Determine the (x, y) coordinate at the center of the cell enclosing the given text.  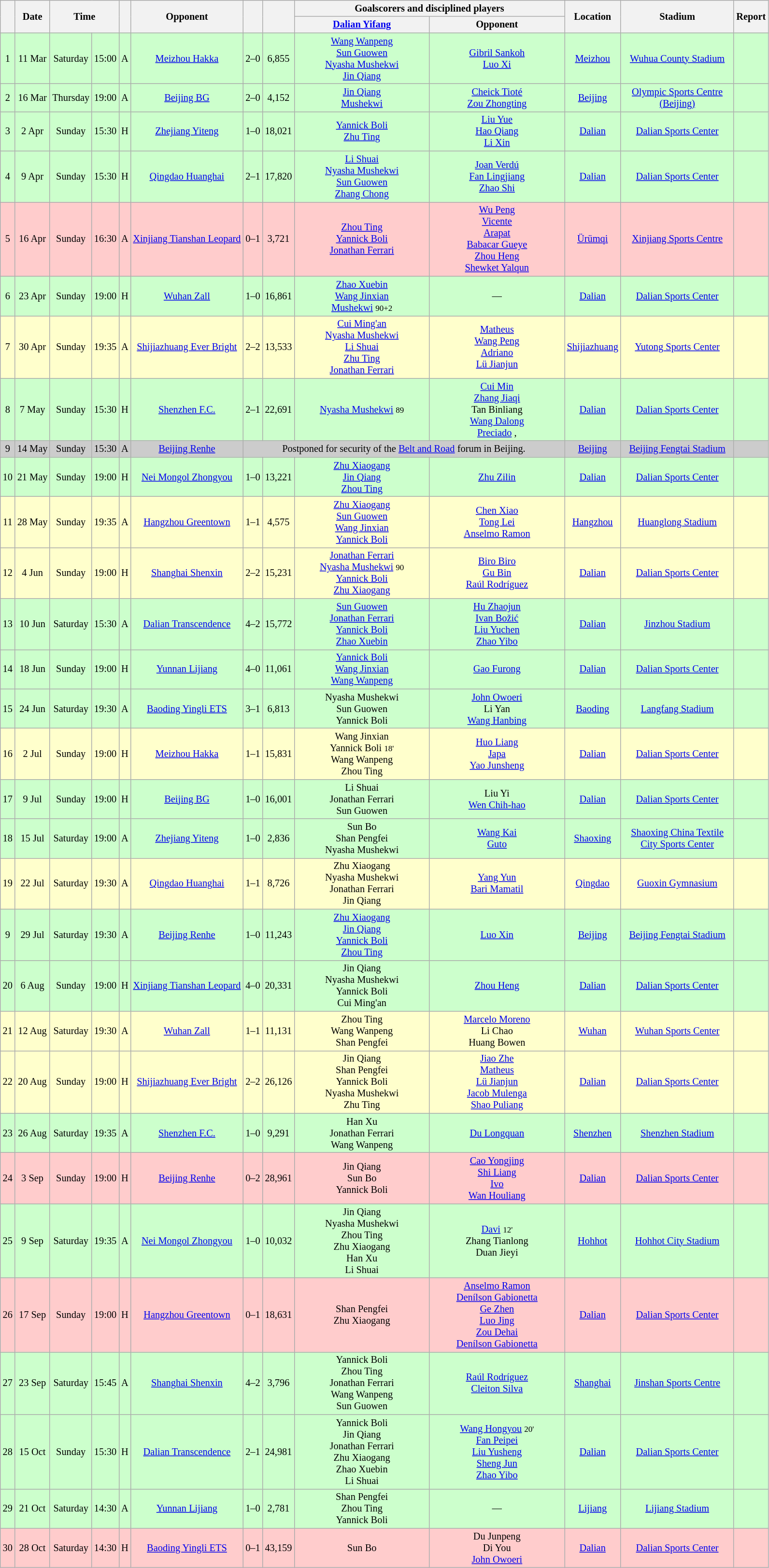
28 May (33, 522)
15,231 (279, 573)
Report (751, 16)
21 (8, 1031)
Davi 12'Zhang Tianlong Duan Jieyi (497, 1241)
3–1 (253, 709)
13,221 (279, 477)
15:45 (105, 1383)
Wang Kai Guto (497, 839)
8,726 (279, 883)
Wang Jinxian Yannick Boli 18' Wang Wanpeng Zhou Ting (362, 754)
Liu Yi Wen Chih-hao (497, 799)
17 (8, 799)
Dalian Yifang (362, 25)
18,021 (279, 131)
Yutong Sports Center (677, 347)
Sun Bo Shan Pengfei Nyasha Mushekwi (362, 839)
Sun Bo (362, 1548)
16:30 (105, 239)
Cao Yongjing Shi Liang Ivo Wan Houliang (497, 1178)
Thursday (71, 98)
24 (8, 1178)
Xinjiang Sports Centre (677, 239)
14 May (33, 449)
28 Oct (33, 1548)
Olympic Sports Centre (Beijing) (677, 98)
20,331 (279, 986)
15 Oct (33, 1452)
16,001 (279, 799)
10 (8, 477)
9 Apr (33, 177)
15,772 (279, 624)
Location (593, 16)
24 Jun (33, 709)
Shaoxing (593, 839)
Gibril Sankoh Luo Xi (497, 58)
22,691 (279, 409)
Wang Wanpeng Sun Guowen Nyasha Mushekwi Jin Qiang (362, 58)
28,961 (279, 1178)
18 (8, 839)
43,159 (279, 1548)
11 Mar (33, 58)
29 (8, 1509)
Nyasha Mushekwi Sun Guowen Yannick Boli (362, 709)
15 Jul (33, 839)
Cui Ming'an Nyasha Mushekwi Li Shuai Zhu Ting Jonathan Ferrari (362, 347)
26 (8, 1315)
Date (33, 16)
Baoding (593, 709)
Joan Verdú Fan Lingjiang Zhao Shi (497, 177)
17,820 (279, 177)
Biro Biro Gu Bin Raúl Rodríguez (497, 573)
Shanghai (593, 1383)
19 (8, 883)
20 Aug (33, 1082)
0–2 (253, 1178)
23 Apr (33, 296)
Hohhot City Stadium (677, 1241)
16 Mar (33, 98)
Wu Peng Vicente Arapat Babacar Gueye Zhou Heng Shewket Yalqun (497, 239)
Anselmo Ramon Denílson Gabionetta Ge Zhen Luo Jing Zou Dehai Denílson Gabionetta (497, 1315)
6,813 (279, 709)
Hu Zhaojun Ivan Božić Liu Yuchen Zhao Yibo (497, 624)
4 Jun (33, 573)
2 Jul (33, 754)
14 (8, 669)
2,781 (279, 1509)
21 Oct (33, 1509)
Jin Qiang Sun Bo Yannick Boli (362, 1178)
2 Apr (33, 131)
Wang Hongyou 20'Fan Peipei Liu Yusheng Sheng Jun Zhao Yibo (497, 1452)
6,855 (279, 58)
Luo Xin (497, 935)
Zhou Heng (497, 986)
4 (8, 177)
15 (8, 709)
4,575 (279, 522)
23 (8, 1133)
8 (8, 409)
18,631 (279, 1315)
Gao Furong (497, 669)
24,981 (279, 1452)
22 Jul (33, 883)
Jiao Zhe Matheus Lü Jianjun Jacob Mulenga Shao Puliang (497, 1082)
9,291 (279, 1133)
Shenzhen (593, 1133)
Wuhan (593, 1031)
Jonathan Ferrari Nyasha Mushekwi 90Yannick Boli Zhu Xiaogang (362, 573)
13 (8, 624)
12 Aug (33, 1031)
2,836 (279, 839)
Lijiang Stadium (677, 1509)
Shan Pengfei Zhu Xiaogang (362, 1315)
17 Sep (33, 1315)
29 Jul (33, 935)
5 (8, 239)
10 Jun (33, 624)
28 (8, 1452)
Sun Guowen Jonathan Ferrari Yannick Boli Zhao Xuebin (362, 624)
6 Aug (33, 986)
7 May (33, 409)
20 (8, 986)
10,032 (279, 1241)
16 Apr (33, 239)
4,152 (279, 98)
Du Junpeng Di You John Owoeri (497, 1548)
Yang Yun Bari Mamatil (497, 883)
Wuhua County Stadium (677, 58)
Time (84, 16)
Chen Xiao Tong Lei Anselmo Ramon (497, 522)
21 May (33, 477)
Zhu Xiaogang Nyasha Mushekwi Jonathan Ferrari Jin Qiang (362, 883)
Shijiazhuang (593, 347)
15:00 (105, 58)
26 Aug (33, 1133)
Goalscorers and disciplined players (429, 8)
Han Xu Jonathan Ferrari Wang Wanpeng (362, 1133)
6 (8, 296)
16,861 (279, 296)
Shaoxing China Textile City Sports Center (677, 839)
Cui Min Zhang Jiaqi Tan Binliang Wang Dalong Preciado , (497, 409)
9 Jul (33, 799)
Lijiang (593, 1509)
Cheick Tioté Zou Zhongting (497, 98)
Yannick Boli Zhou Ting Jonathan Ferrari Wang Wanpeng Sun Guowen (362, 1383)
Hangzhou (593, 522)
Yannick Boli Wang Jinxian Wang Wanpeng (362, 669)
Huo Liang Japa Yao Junsheng (497, 754)
Shan Pengfei Zhou Ting Yannick Boli (362, 1509)
2 (8, 98)
Yannick Boli Jin Qiang Jonathan Ferrari Zhu Xiaogang Zhao Xuebin Li Shuai (362, 1452)
11,243 (279, 935)
Jinshan Sports Centre (677, 1383)
7 (8, 347)
Raúl Rodríguez Cleiton Silva (497, 1383)
Jinzhou Stadium (677, 624)
9 Sep (33, 1241)
22 (8, 1082)
Li Shuai Jonathan Ferrari Sun Guowen (362, 799)
Jin Qiang Mushekwi (362, 98)
Yannick Boli Zhu Ting (362, 131)
Zhu Xiaogang Jin Qiang Yannick Boli Zhou Ting (362, 935)
Li Shuai Nyasha Mushekwi Sun Guowen Zhang Chong (362, 177)
Zhou Ting Yannick Boli Jonathan Ferrari (362, 239)
Stadium (677, 16)
Jin Qiang Shan Pengfei Yannick Boli Nyasha Mushekwi Zhu Ting (362, 1082)
Shenzhen Stadium (677, 1133)
Wuhan Sports Center (677, 1031)
30 (8, 1548)
13,533 (279, 347)
Matheus Wang Peng Adriano Lü Jianjun (497, 347)
Hohhot (593, 1241)
1 (8, 58)
3,796 (279, 1383)
Zhu Xiaogang Sun Guowen Wang Jinxian Yannick Boli (362, 522)
Marcelo Moreno Li Chao Huang Bowen (497, 1031)
3 (8, 131)
16 (8, 754)
11,131 (279, 1031)
John Owoeri Li Yan Wang Hanbing (497, 709)
11,061 (279, 669)
26,126 (279, 1082)
Guoxin Gymnasium (677, 883)
30 Apr (33, 347)
Ürümqi (593, 239)
18 Jun (33, 669)
Du Longquan (497, 1133)
Zhou Ting Wang Wanpeng Shan Pengfei (362, 1031)
12 (8, 573)
3,721 (279, 239)
Langfang Stadium (677, 709)
Nyasha Mushekwi 89 (362, 409)
3 Sep (33, 1178)
25 (8, 1241)
Zhu Xiaogang Jin Qiang Zhou Ting (362, 477)
Jin Qiang Nyasha Mushekwi Yannick Boli Cui Ming'an (362, 986)
Qingdao (593, 883)
Liu Yue Hao Qiang Li Xin (497, 131)
11 (8, 522)
Postponed for security of the Belt and Road forum in Beijing. (404, 449)
27 (8, 1383)
Zhu Zilin (497, 477)
Meizhou (593, 58)
23 Sep (33, 1383)
Zhao Xuebin Wang Jinxian Mushekwi 90+2 (362, 296)
15,831 (279, 754)
Huanglong Stadium (677, 522)
Jin Qiang Nyasha Mushekwi Zhou Ting Zhu Xiaogang Han Xu Li Shuai (362, 1241)
